Return the (X, Y) coordinate for the center point of the cell that contains the specified text.  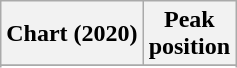
Peakposition (189, 34)
Chart (2020) (72, 34)
